Output the (X, Y) coordinate of the center of the cell containing the given text.  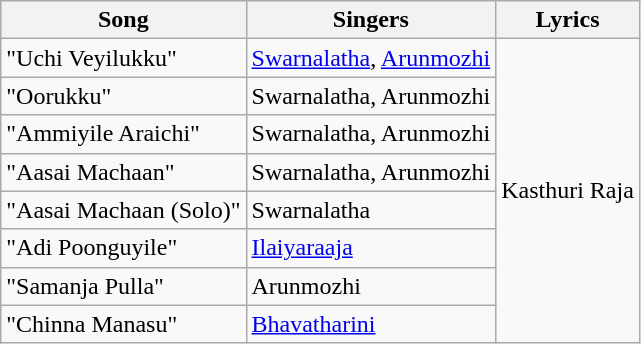
"Oorukku" (124, 96)
"Aasai Machaan" (124, 172)
Song (124, 20)
"Chinna Manasu" (124, 324)
"Samanja Pulla" (124, 286)
Singers (371, 20)
Kasthuri Raja (568, 191)
"Ammiyile Araichi" (124, 134)
"Aasai Machaan (Solo)" (124, 210)
Bhavatharini (371, 324)
Arunmozhi (371, 286)
"Uchi Veyilukku" (124, 58)
Ilaiyaraaja (371, 248)
"Adi Poonguyile" (124, 248)
Lyrics (568, 20)
Swarnalatha (371, 210)
